From the cell containing the given text, extract its center point as (x, y) coordinate. 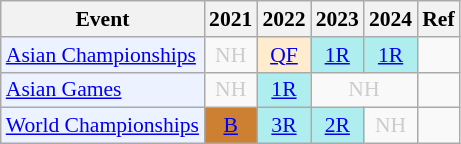
3R (284, 126)
Event (102, 19)
World Championships (102, 126)
2021 (230, 19)
Asian Games (102, 90)
B (230, 126)
2024 (390, 19)
2022 (284, 19)
Asian Championships (102, 55)
Ref (438, 19)
2023 (338, 19)
2R (338, 126)
QF (284, 55)
